Capture the cell that displays the provided text and extract its [X, Y] central coordinate. 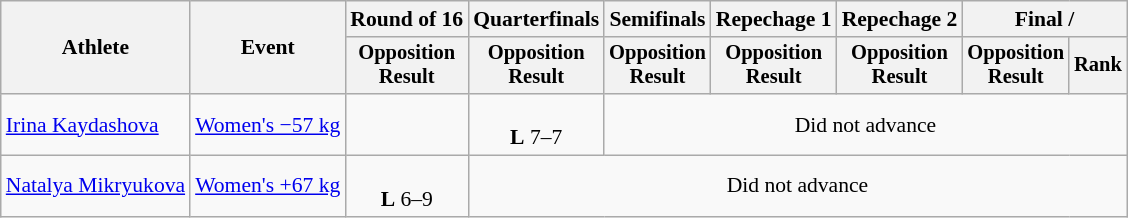
Event [268, 48]
Repechage 1 [774, 19]
Irina Kaydashova [96, 124]
Athlete [96, 48]
Final / [1044, 19]
Rank [1098, 66]
Repechage 2 [900, 19]
Semifinals [658, 19]
Women's +67 kg [268, 186]
Round of 16 [406, 19]
L 7–7 [536, 124]
L 6–9 [406, 186]
Women's −57 kg [268, 124]
Quarterfinals [536, 19]
Natalya Mikryukova [96, 186]
